Capture the cell that displays the provided text and extract its [x, y] central coordinate. 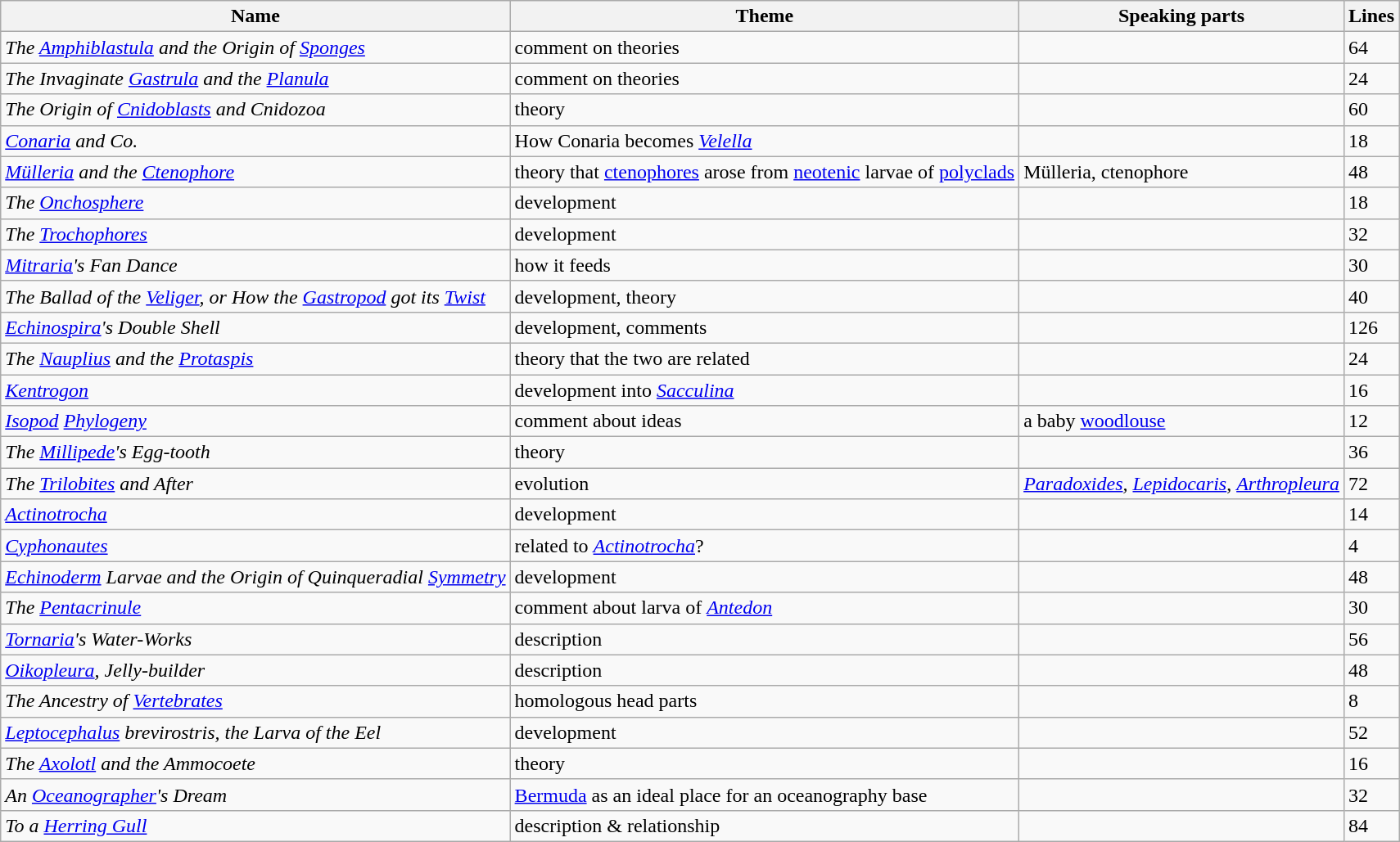
development into Sacculina [765, 390]
4 [1371, 546]
72 [1371, 484]
Conaria and Co. [255, 141]
Mülleria and the Ctenophore [255, 172]
64 [1371, 47]
The Origin of Cnidoblasts and Cnidozoa [255, 110]
126 [1371, 327]
Echinoderm Larvae and the Origin of Quinqueradial Symmetry [255, 577]
The Axolotl and the Ammocoete [255, 763]
Speaking parts [1182, 16]
36 [1371, 453]
description & relationship [765, 826]
comment about larva of Antedon [765, 608]
Lines [1371, 16]
theory that ctenophores arose from neotenic larvae of polyclads [765, 172]
84 [1371, 826]
how it feeds [765, 265]
Paradoxides, Lepidocaris, Arthropleura [1182, 484]
The Pentacrinule [255, 608]
homologous head parts [765, 701]
56 [1371, 639]
8 [1371, 701]
The Ballad of the Veliger, or How the Gastropod got its Twist [255, 296]
Theme [765, 16]
development, theory [765, 296]
Kentrogon [255, 390]
14 [1371, 515]
Mitraria's Fan Dance [255, 265]
The Ancestry of Vertebrates [255, 701]
The Trilobites and After [255, 484]
related to Actinotrocha? [765, 546]
Echinospira's Double Shell [255, 327]
Leptocephalus brevirostris, the Larva of the Eel [255, 732]
60 [1371, 110]
comment about ideas [765, 421]
The Amphiblastula and the Origin of Sponges [255, 47]
Bermuda as an ideal place for an oceanography base [765, 795]
52 [1371, 732]
The Nauplius and the Protaspis [255, 358]
How Conaria becomes Velella [765, 141]
Mülleria, ctenophore [1182, 172]
Actinotrocha [255, 515]
An Oceanographer's Dream [255, 795]
Name [255, 16]
Tornaria's Water-Works [255, 639]
12 [1371, 421]
development, comments [765, 327]
Oikopleura, Jelly-builder [255, 670]
Isopod Phylogeny [255, 421]
theory that the two are related [765, 358]
The Onchosphere [255, 203]
40 [1371, 296]
To a Herring Gull [255, 826]
a baby woodlouse [1182, 421]
The Millipede's Egg-tooth [255, 453]
The Invaginate Gastrula and the Planula [255, 79]
The Trochophores [255, 234]
Cyphonautes [255, 546]
evolution [765, 484]
